Pinpoint the cell where the given text exists, returning its (X, Y) midpoint coordinate. 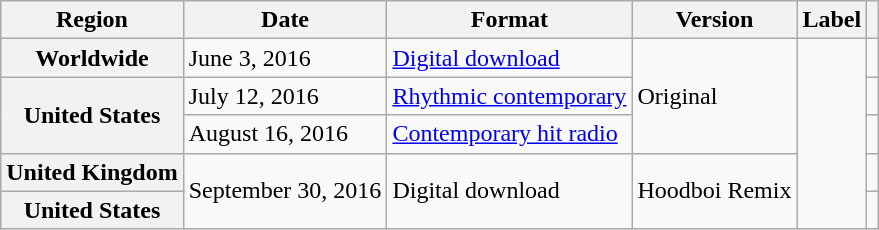
Worldwide (92, 58)
Hoodboi Remix (714, 191)
Region (92, 20)
Label (832, 20)
August 16, 2016 (285, 134)
Version (714, 20)
Original (714, 96)
June 3, 2016 (285, 58)
Format (510, 20)
United Kingdom (92, 172)
Date (285, 20)
July 12, 2016 (285, 96)
Rhythmic contemporary (510, 96)
September 30, 2016 (285, 191)
Contemporary hit radio (510, 134)
